Return (X, Y) of the center of cell containing provided text 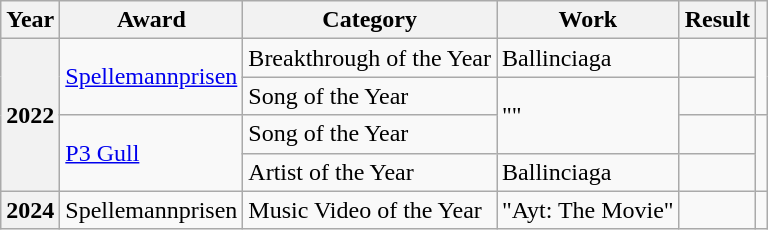
2024 (30, 210)
Year (30, 20)
"Ayt: The Movie" (588, 210)
Category (370, 20)
Breakthrough of the Year (370, 58)
Work (588, 20)
Result (717, 20)
2022 (30, 115)
Music Video of the Year (370, 210)
"" (588, 115)
Artist of the Year (370, 172)
Award (152, 20)
P3 Gull (152, 153)
